Search for the cell housing the specified text and yield its [x, y] center coordinate. 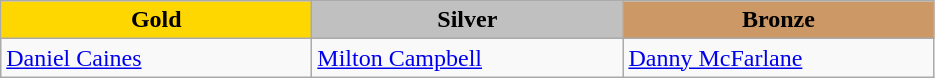
Danny McFarlane [778, 58]
Daniel Caines [156, 58]
Bronze [778, 20]
Milton Campbell [468, 58]
Silver [468, 20]
Gold [156, 20]
